Locate the cell with the specified text and output its (x, y) center coordinate. 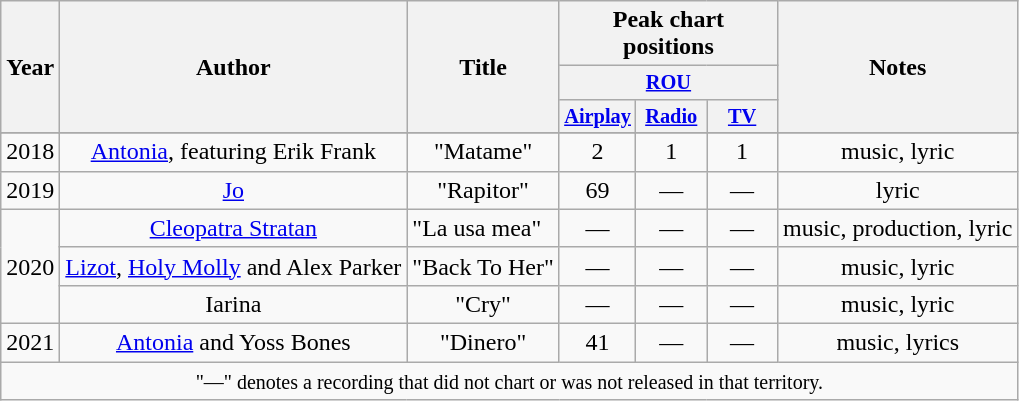
music, lyrics (898, 342)
TV (742, 116)
Lizot, Holy Molly and Alex Parker (234, 266)
Author (234, 67)
2018 (30, 152)
Antonia, featuring Erik Frank (234, 152)
"Back To Her" (484, 266)
ROU (668, 83)
"Matame" (484, 152)
2 (597, 152)
2020 (30, 266)
Notes (898, 67)
Iarina (234, 304)
"Cry" (484, 304)
"Dinero" (484, 342)
Airplay (597, 116)
2021 (30, 342)
Cleopatra Stratan (234, 228)
Jo (234, 190)
2019 (30, 190)
Antonia and Yoss Bones (234, 342)
41 (597, 342)
69 (597, 190)
Radio (672, 116)
Year (30, 67)
"La usa mea" (484, 228)
"Rapitor" (484, 190)
lyric (898, 190)
"—" denotes a recording that did not chart or was not released in that territory. (510, 381)
Title (484, 67)
music, production, lyric (898, 228)
Peak chart positions (668, 34)
